Identify which cell holds the provided text, then report its [X, Y] central coordinate. 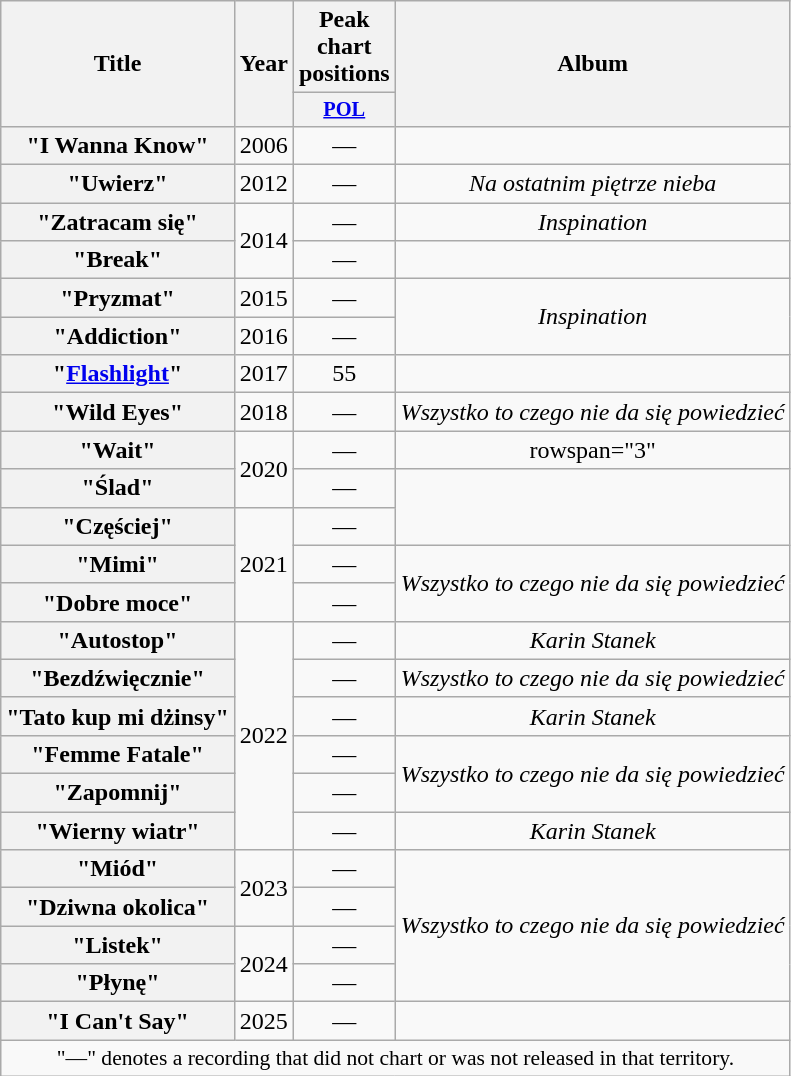
"Częściej" [118, 526]
"Break" [118, 260]
2023 [264, 888]
Peak chart positions [344, 47]
"Autostop" [118, 640]
"Listek" [118, 945]
"Ślad" [118, 488]
POL [344, 110]
"Zatracam się" [118, 222]
rowspan="3" [592, 450]
"Pryzmat" [118, 298]
"—" denotes a recording that did not chart or was not released in that territory. [396, 1058]
"Tato kup mi dżinsy" [118, 716]
"Bezdźwięcznie" [118, 678]
55 [344, 374]
"Wild Eyes" [118, 412]
2016 [264, 336]
2024 [264, 964]
"Flashlight" [118, 374]
"Miód" [118, 869]
2014 [264, 241]
2021 [264, 564]
Na ostatnim piętrze nieba [592, 184]
"Mimi" [118, 564]
"Dobre moce" [118, 602]
"Wait" [118, 450]
2006 [264, 145]
"I Wanna Know" [118, 145]
"Wierny wiatr" [118, 831]
2012 [264, 184]
"Addiction" [118, 336]
Title [118, 64]
"Dziwna okolica" [118, 907]
2015 [264, 298]
"Płynę" [118, 983]
2022 [264, 735]
2017 [264, 374]
2025 [264, 1021]
"Uwierz" [118, 184]
"Zapomnij" [118, 793]
"Femme Fatale" [118, 754]
2018 [264, 412]
2020 [264, 469]
Year [264, 64]
Album [592, 64]
"I Can't Say" [118, 1021]
